Detect which cell encompasses the target text, then output its [x, y] center coordinate. 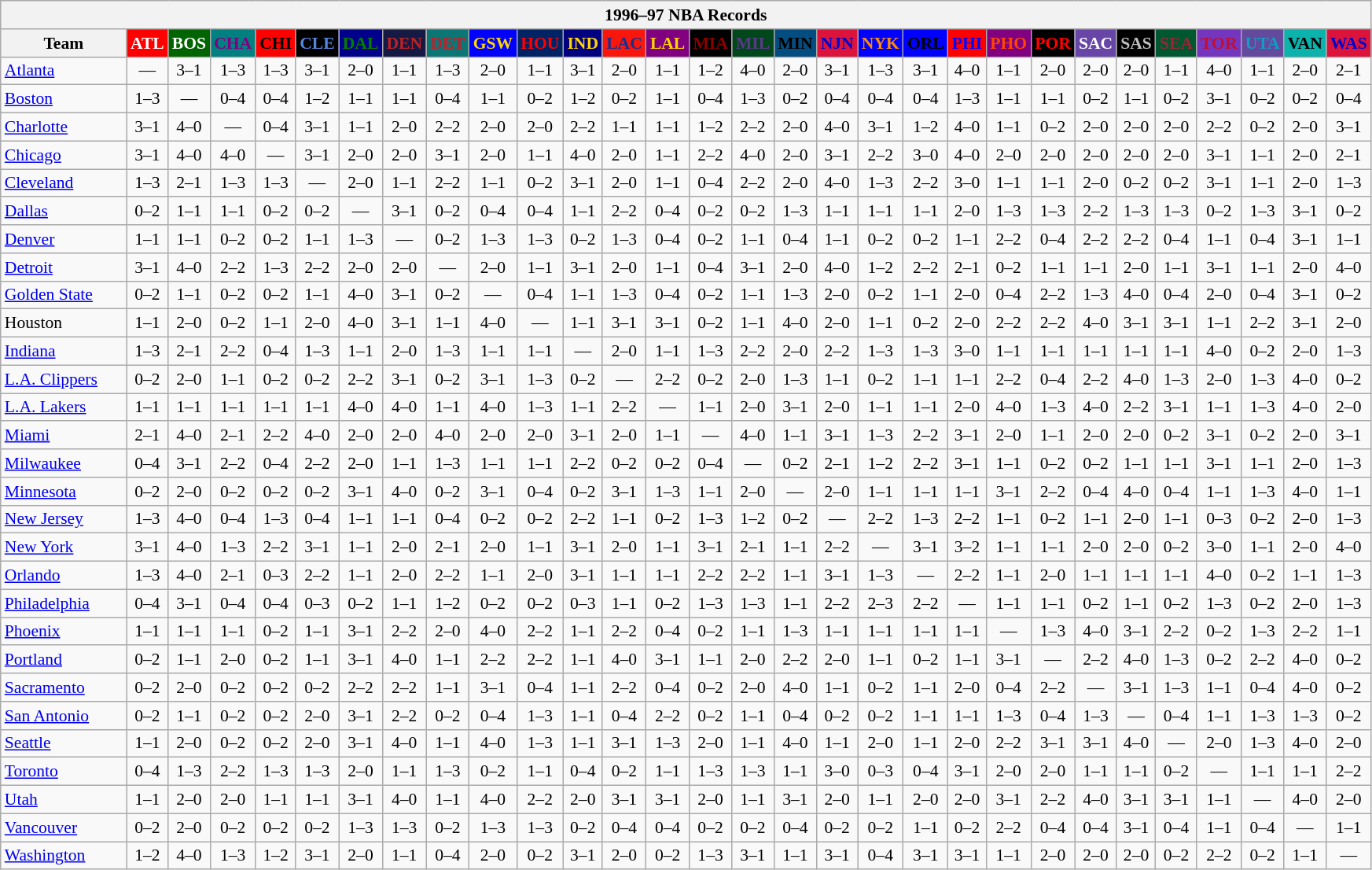
POR [1053, 43]
Cleveland [64, 183]
Washington [64, 856]
DEN [404, 43]
SAC [1096, 43]
PHO [1008, 43]
SEA [1176, 43]
Portland [64, 660]
Charlotte [64, 127]
2–3 [881, 603]
BOS [189, 43]
Houston [64, 323]
MIL [753, 43]
3–2 [967, 547]
Seattle [64, 743]
Golden State [64, 295]
Team [64, 43]
New Jersey [64, 519]
CHA [233, 43]
New York [64, 547]
CHI [275, 43]
GSW [494, 43]
Phoenix [64, 632]
TOR [1219, 43]
Minnesota [64, 492]
Boston [64, 99]
Dallas [64, 212]
SAS [1136, 43]
Detroit [64, 267]
Denver [64, 239]
L.A. Lakers [64, 407]
HOU [539, 43]
DET [448, 43]
DAL [361, 43]
LAL [668, 43]
ORL [926, 43]
Toronto [64, 772]
WAS [1349, 43]
San Antonio [64, 716]
Orlando [64, 576]
L.A. Clippers [64, 379]
UTA [1263, 43]
Vancouver [64, 828]
Miami [64, 436]
Chicago [64, 155]
VAN [1305, 43]
LAC [624, 43]
Sacramento [64, 688]
Indiana [64, 352]
Utah [64, 800]
Milwaukee [64, 463]
1996–97 NBA Records [686, 15]
CLE [318, 43]
PHI [967, 43]
MIA [710, 43]
NYK [881, 43]
IND [583, 43]
MIN [795, 43]
NJN [837, 43]
Atlanta [64, 71]
Philadelphia [64, 603]
ATL [148, 43]
